For the text-containing cell, return its midpoint in (x, y) coordinate format. 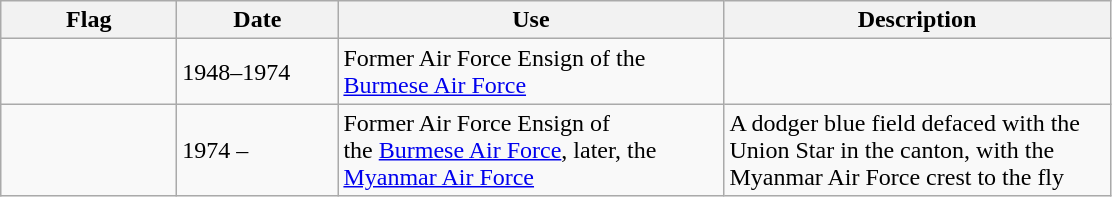
A dodger blue field defaced with the Union Star in the canton, with the Myanmar Air Force crest to the fly (917, 150)
Use (531, 20)
Former Air Force Ensign of the Burmese Air Force, later, the Myanmar Air Force (531, 150)
1948–1974 (258, 72)
Description (917, 20)
Flag (89, 20)
Former Air Force Ensign of the Burmese Air Force (531, 72)
1974 – (258, 150)
Date (258, 20)
